Return [x, y] of the center of cell containing provided text 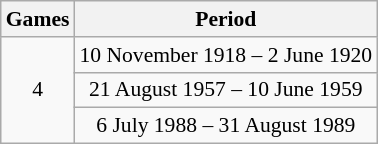
4 [38, 90]
10 November 1918 – 2 June 1920 [226, 55]
6 July 1988 – 31 August 1989 [226, 126]
Period [226, 19]
Games [38, 19]
21 August 1957 – 10 June 1959 [226, 90]
